Search for the cell housing the specified text and yield its [x, y] center coordinate. 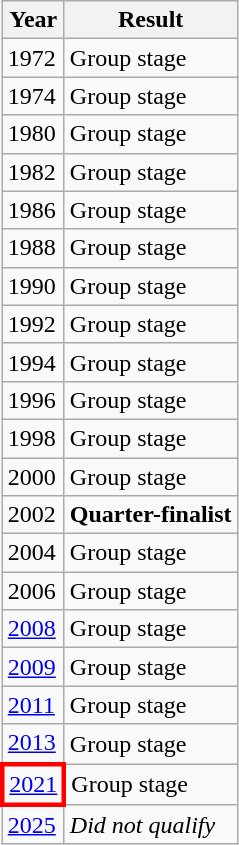
2021 [33, 784]
2004 [33, 553]
1972 [33, 58]
2006 [33, 591]
2000 [33, 477]
1974 [33, 96]
Did not qualify [150, 825]
Quarter-finalist [150, 515]
1996 [33, 400]
2002 [33, 515]
2025 [33, 825]
1990 [33, 286]
1992 [33, 324]
2011 [33, 705]
2013 [33, 744]
2009 [33, 667]
Year [33, 20]
2008 [33, 629]
1982 [33, 172]
1988 [33, 248]
1986 [33, 210]
Result [150, 20]
1980 [33, 134]
1998 [33, 438]
1994 [33, 362]
